Scan for the cell matching the given text and deliver its (X, Y) coordinate at center. 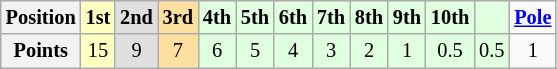
5th (255, 17)
6th (293, 17)
10th (450, 17)
2nd (136, 17)
7 (178, 51)
4 (293, 51)
5 (255, 51)
Points (41, 51)
15 (98, 51)
3rd (178, 17)
9th (407, 17)
1st (98, 17)
9 (136, 51)
7th (331, 17)
6 (217, 51)
Position (41, 17)
8th (369, 17)
Pole (532, 17)
4th (217, 17)
3 (331, 51)
2 (369, 51)
